Pinpoint the cell where the given text exists, returning its [X, Y] midpoint coordinate. 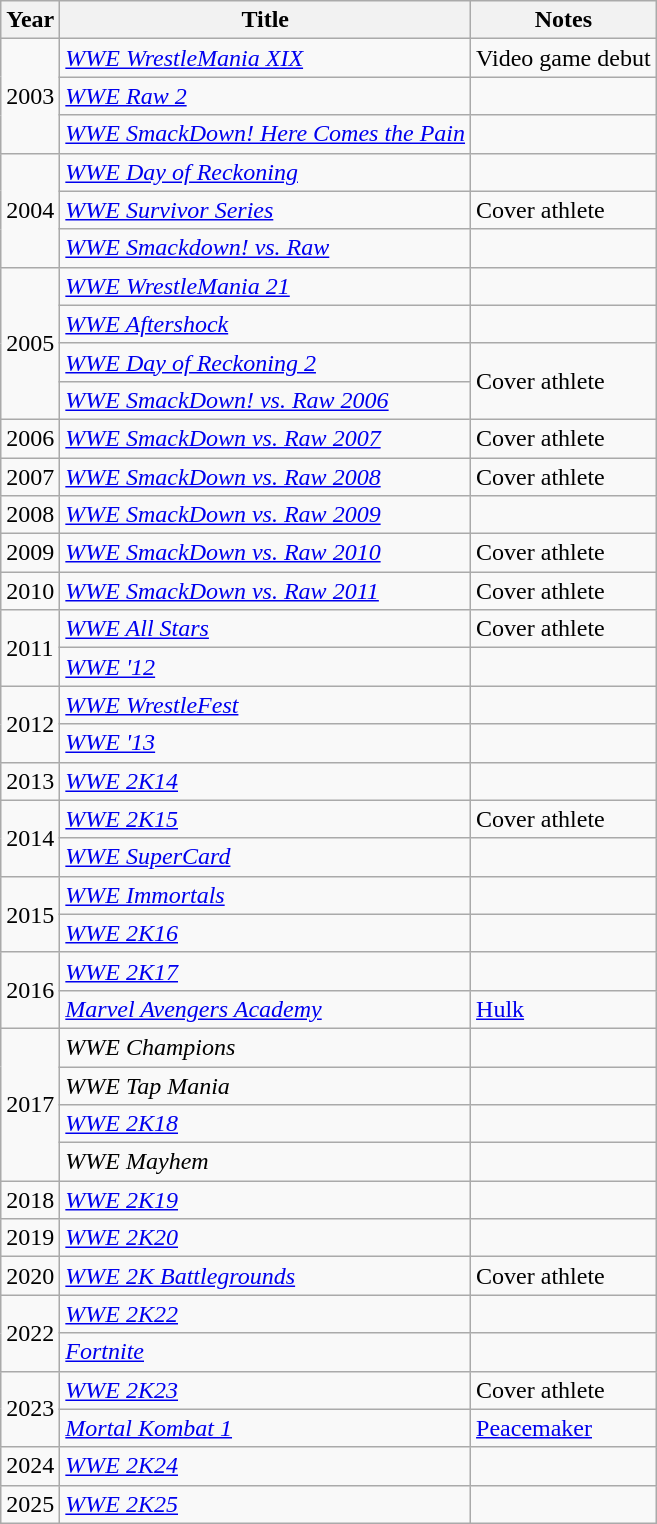
WWE Day of Reckoning 2 [266, 362]
Fortnite [266, 1352]
WWE Immortals [266, 895]
WWE Survivor Series [266, 210]
2015 [30, 914]
2011 [30, 648]
WWE Aftershock [266, 324]
WWE 2K25 [266, 1504]
WWE Tap Mania [266, 1085]
WWE WrestleMania 21 [266, 286]
2013 [30, 781]
WWE SmackDown! vs. Raw 2006 [266, 400]
WWE Raw 2 [266, 96]
Hulk [564, 1009]
WWE '12 [266, 667]
WWE 2K22 [266, 1314]
Peacemaker [564, 1428]
2004 [30, 210]
2012 [30, 724]
Title [266, 20]
2007 [30, 477]
2018 [30, 1200]
Video game debut [564, 58]
2010 [30, 591]
WWE SmackDown vs. Raw 2007 [266, 438]
Mortal Kombat 1 [266, 1428]
Notes [564, 20]
WWE 2K23 [266, 1390]
WWE '13 [266, 743]
2019 [30, 1238]
2006 [30, 438]
WWE 2K Battlegrounds [266, 1276]
WWE 2K15 [266, 819]
WWE 2K19 [266, 1200]
2022 [30, 1333]
2023 [30, 1409]
WWE Champions [266, 1047]
WWE SmackDown vs. Raw 2009 [266, 515]
Year [30, 20]
2003 [30, 96]
2009 [30, 553]
WWE 2K24 [266, 1466]
WWE Smackdown! vs. Raw [266, 248]
2017 [30, 1104]
WWE 2K17 [266, 971]
WWE WrestleMania XIX [266, 58]
2014 [30, 838]
WWE 2K16 [266, 933]
WWE Day of Reckoning [266, 172]
Marvel Avengers Academy [266, 1009]
WWE All Stars [266, 629]
2024 [30, 1466]
WWE WrestleFest [266, 705]
WWE SmackDown vs. Raw 2011 [266, 591]
WWE Mayhem [266, 1162]
WWE SmackDown vs. Raw 2008 [266, 477]
WWE SmackDown! Here Comes the Pain [266, 134]
WWE SmackDown vs. Raw 2010 [266, 553]
2008 [30, 515]
WWE 2K18 [266, 1124]
WWE 2K20 [266, 1238]
WWE SuperCard [266, 857]
2025 [30, 1504]
2005 [30, 343]
WWE 2K14 [266, 781]
2016 [30, 990]
2020 [30, 1276]
